Locate the cell with the specified text and output its (x, y) center coordinate. 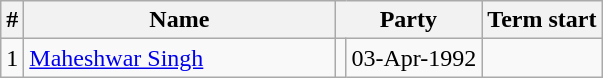
Maheshwar Singh (180, 58)
# (12, 20)
Name (180, 20)
03-Apr-1992 (414, 58)
Party (408, 20)
Term start (542, 20)
1 (12, 58)
